From the cell containing the given text, extract its center point as [x, y] coordinate. 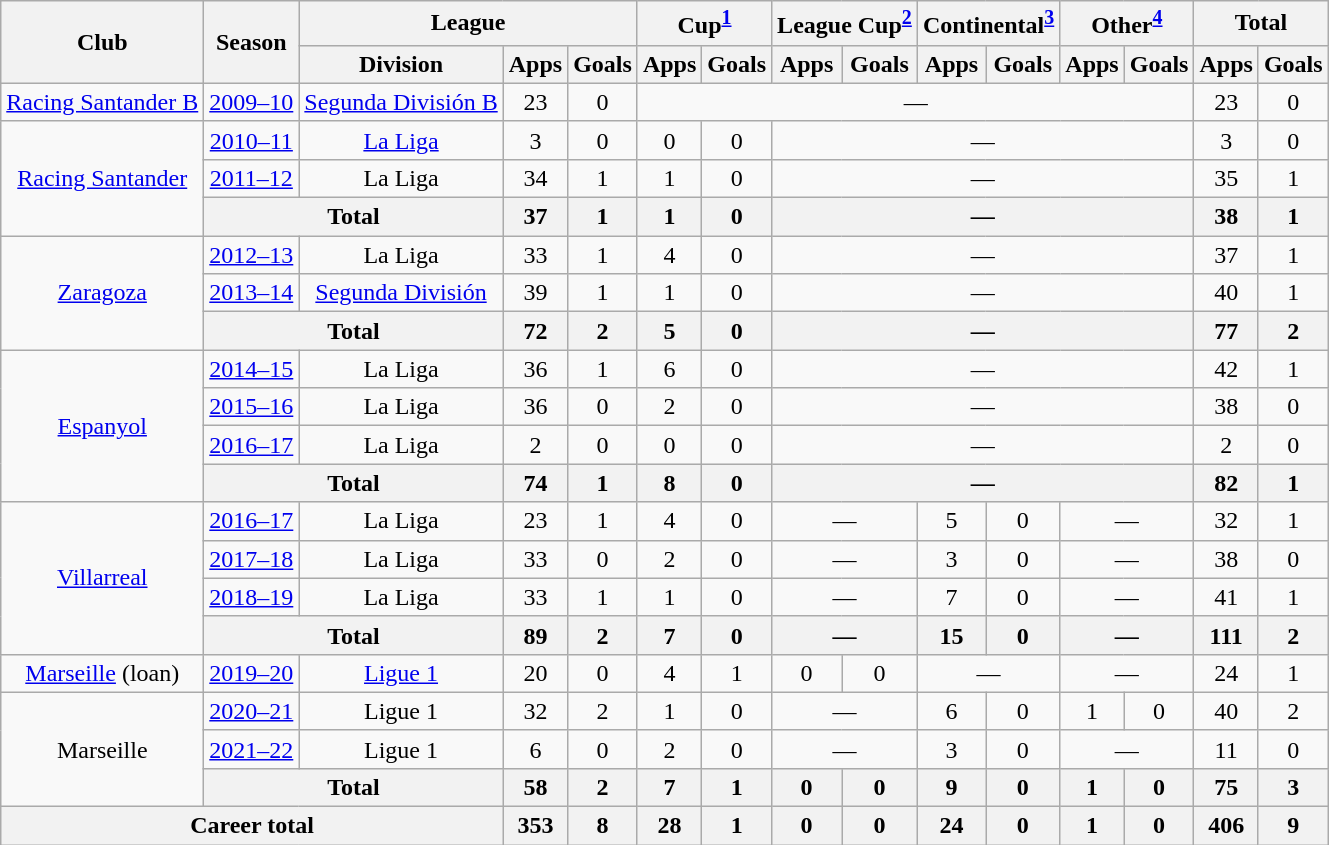
15 [951, 635]
Other4 [1127, 24]
Marseille (loan) [102, 673]
Villarreal [102, 578]
39 [535, 293]
28 [669, 826]
406 [1226, 826]
2011–12 [252, 178]
League Cup2 [845, 24]
20 [535, 673]
Racing Santander B [102, 102]
Racing Santander [102, 178]
2013–14 [252, 293]
Cup1 [704, 24]
Career total [252, 826]
77 [1226, 331]
82 [1226, 483]
2019–20 [252, 673]
42 [1226, 369]
2018–19 [252, 597]
Marseille [102, 749]
Espanyol [102, 426]
2015–16 [252, 407]
Segunda División B [401, 102]
353 [535, 826]
2010–11 [252, 140]
74 [535, 483]
Continental3 [988, 24]
89 [535, 635]
2020–21 [252, 711]
Season [252, 42]
75 [1226, 787]
2009–10 [252, 102]
Division [401, 64]
11 [1226, 749]
58 [535, 787]
2014–15 [252, 369]
2017–18 [252, 559]
2021–22 [252, 749]
111 [1226, 635]
Club [102, 42]
League [468, 24]
34 [535, 178]
Zaragoza [102, 293]
Segunda División [401, 293]
35 [1226, 178]
41 [1226, 597]
72 [535, 331]
2012–13 [252, 255]
